Detect which cell encompasses the target text, then output its (x, y) center coordinate. 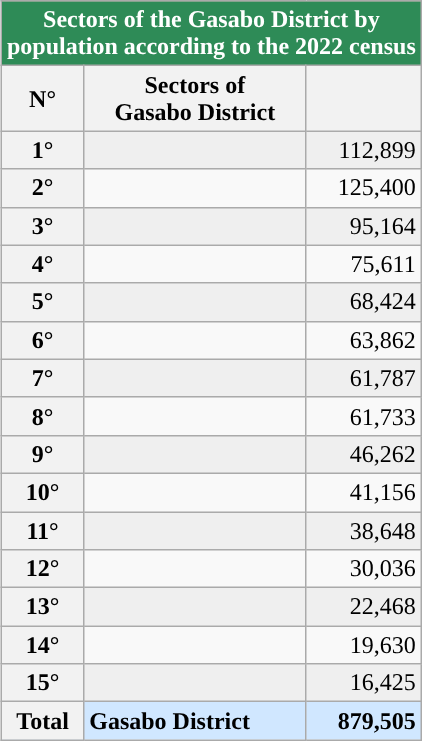
15° (42, 683)
6° (42, 340)
N° (42, 98)
14° (42, 645)
75,611 (364, 264)
Sectors of the Gasabo District by population according to the 2022 census (211, 34)
12° (42, 569)
11° (42, 531)
61,733 (364, 416)
Total (42, 721)
13° (42, 607)
95,164 (364, 226)
8° (42, 416)
7° (42, 378)
9° (42, 454)
63,862 (364, 340)
Sectors of Gasabo District (195, 98)
16,425 (364, 683)
112,899 (364, 150)
1° (42, 150)
19,630 (364, 645)
2° (42, 188)
10° (42, 492)
125,400 (364, 188)
68,424 (364, 302)
3° (42, 226)
879,505 (364, 721)
4° (42, 264)
46,262 (364, 454)
30,036 (364, 569)
Gasabo District (195, 721)
38,648 (364, 531)
5° (42, 302)
61,787 (364, 378)
22,468 (364, 607)
41,156 (364, 492)
